Return the [X, Y] coordinate for the center point of the cell that contains the specified text.  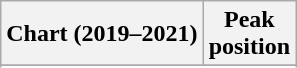
Chart (2019–2021) [102, 34]
Peakposition [249, 34]
